Locate the cell with the specified text and output its [x, y] center coordinate. 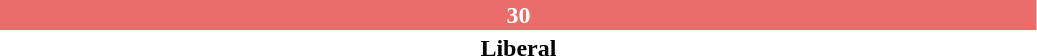
30 [518, 15]
